Output the (X, Y) coordinate of the center of the cell containing the given text.  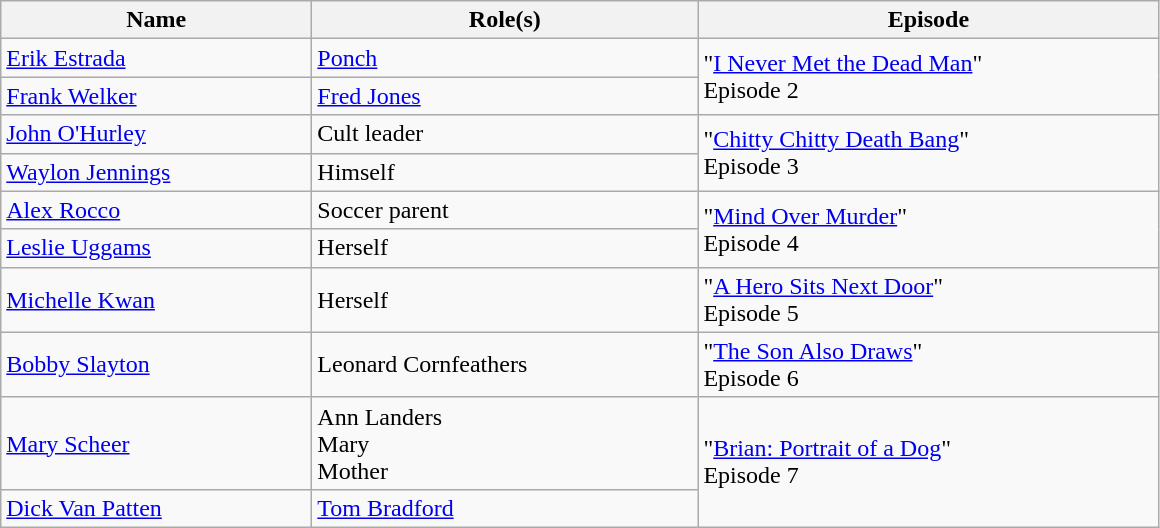
"I Never Met the Dead Man"Episode 2 (928, 77)
Alex Rocco (156, 210)
Cult leader (505, 134)
Tom Bradford (505, 508)
Michelle Kwan (156, 300)
Frank Welker (156, 96)
John O'Hurley (156, 134)
Mary Scheer (156, 443)
Ann LandersMaryMother (505, 443)
Erik Estrada (156, 58)
"The Son Also Draws"Episode 6 (928, 364)
Soccer parent (505, 210)
Name (156, 20)
Himself (505, 172)
Fred Jones (505, 96)
Dick Van Patten (156, 508)
"Brian: Portrait of a Dog"Episode 7 (928, 462)
Ponch (505, 58)
"Mind Over Murder"Episode 4 (928, 229)
Leonard Cornfeathers (505, 364)
"A Hero Sits Next Door"Episode 5 (928, 300)
Episode (928, 20)
"Chitty Chitty Death Bang"Episode 3 (928, 153)
Bobby Slayton (156, 364)
Leslie Uggams (156, 248)
Role(s) (505, 20)
Waylon Jennings (156, 172)
